Provide the [X, Y] coordinate of the cell's center where the given text is located.  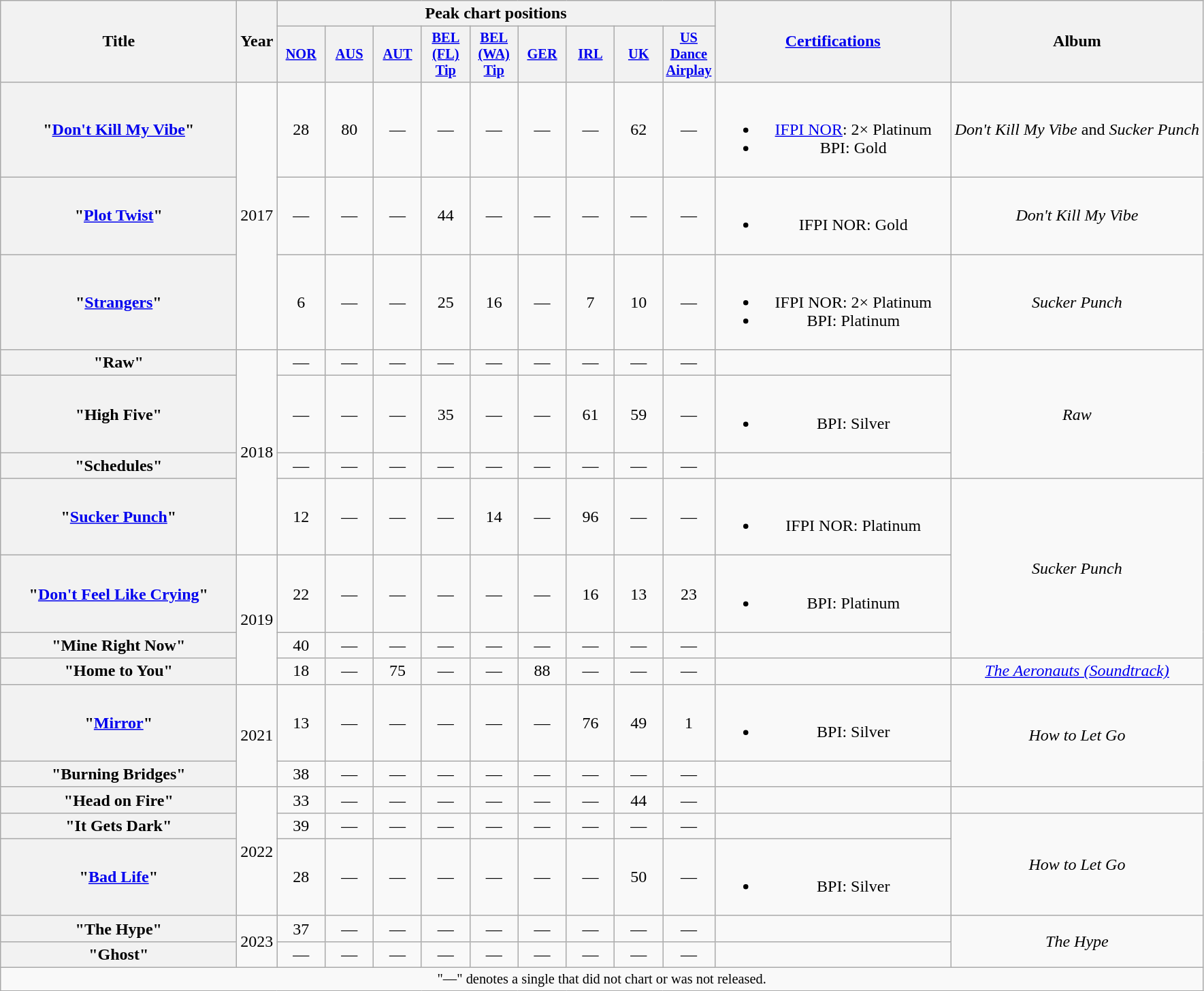
40 [301, 645]
59 [638, 414]
AUT [397, 54]
IFPI NOR: Platinum [833, 517]
49 [638, 723]
2023 [257, 941]
Album [1077, 42]
2021 [257, 735]
BEL(FL)Tip [445, 54]
37 [301, 928]
"Ghost" [118, 954]
Raw [1077, 414]
2018 [257, 453]
23 [689, 594]
Title [118, 42]
80 [350, 129]
39 [301, 826]
"—" denotes a single that did not chart or was not released. [602, 979]
35 [445, 414]
10 [638, 302]
18 [301, 671]
"Schedules" [118, 466]
"Raw" [118, 363]
"Mine Right Now" [118, 645]
2019 [257, 619]
Don't Kill My Vibe and Sucker Punch [1077, 129]
"Sucker Punch" [118, 517]
"Bad Life" [118, 877]
12 [301, 517]
USDanceAirplay [689, 54]
1 [689, 723]
"Mirror" [118, 723]
2017 [257, 215]
Peak chart positions [495, 14]
"Don't Feel Like Crying" [118, 594]
IFPI NOR: 2× PlatinumBPI: Platinum [833, 302]
25 [445, 302]
NOR [301, 54]
38 [301, 774]
"Burning Bridges" [118, 774]
62 [638, 129]
BEL(WA)Tip [494, 54]
"Home to You" [118, 671]
14 [494, 517]
AUS [350, 54]
GER [542, 54]
75 [397, 671]
61 [591, 414]
22 [301, 594]
Don't Kill My Vibe [1077, 216]
2022 [257, 851]
6 [301, 302]
50 [638, 877]
"Head on Fire" [118, 800]
"Don't Kill My Vibe" [118, 129]
88 [542, 671]
IRL [591, 54]
The Aeronauts (Soundtrack) [1077, 671]
"High Five" [118, 414]
BPI: Platinum [833, 594]
Year [257, 42]
"It Gets Dark" [118, 826]
UK [638, 54]
33 [301, 800]
The Hype [1077, 941]
IFPI NOR: 2× PlatinumBPI: Gold [833, 129]
76 [591, 723]
"The Hype" [118, 928]
Certifications [833, 42]
96 [591, 517]
"Strangers" [118, 302]
"Plot Twist" [118, 216]
7 [591, 302]
IFPI NOR: Gold [833, 216]
